Detect which cell encompasses the target text, then output its [X, Y] center coordinate. 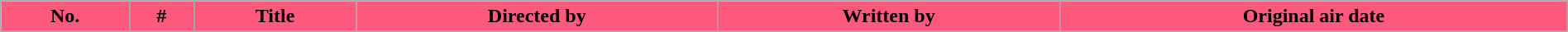
Directed by [537, 16]
No. [65, 16]
# [162, 16]
Original air date [1314, 16]
Title [275, 16]
Written by [889, 16]
